Determine the [X, Y] coordinate at the center of the cell enclosing the given text.  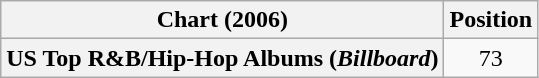
US Top R&B/Hip-Hop Albums (Billboard) [222, 58]
Chart (2006) [222, 20]
73 [491, 58]
Position [491, 20]
